From the cell containing the given text, extract its center point as (x, y) coordinate. 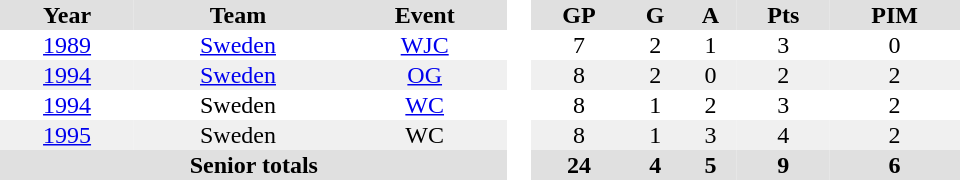
9 (783, 165)
1995 (67, 135)
24 (579, 165)
1989 (67, 45)
7 (579, 45)
OG (425, 75)
6 (894, 165)
Senior totals (254, 165)
PIM (894, 15)
Event (425, 15)
Team (238, 15)
G (656, 15)
A (711, 15)
5 (711, 165)
Pts (783, 15)
Year (67, 15)
GP (579, 15)
WJC (425, 45)
